Return the (x, y) coordinate for the center point of the cell that contains the specified text.  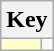
Key (27, 20)
